Extract the [x, y] coordinate from the center of the cell holding the provided text.  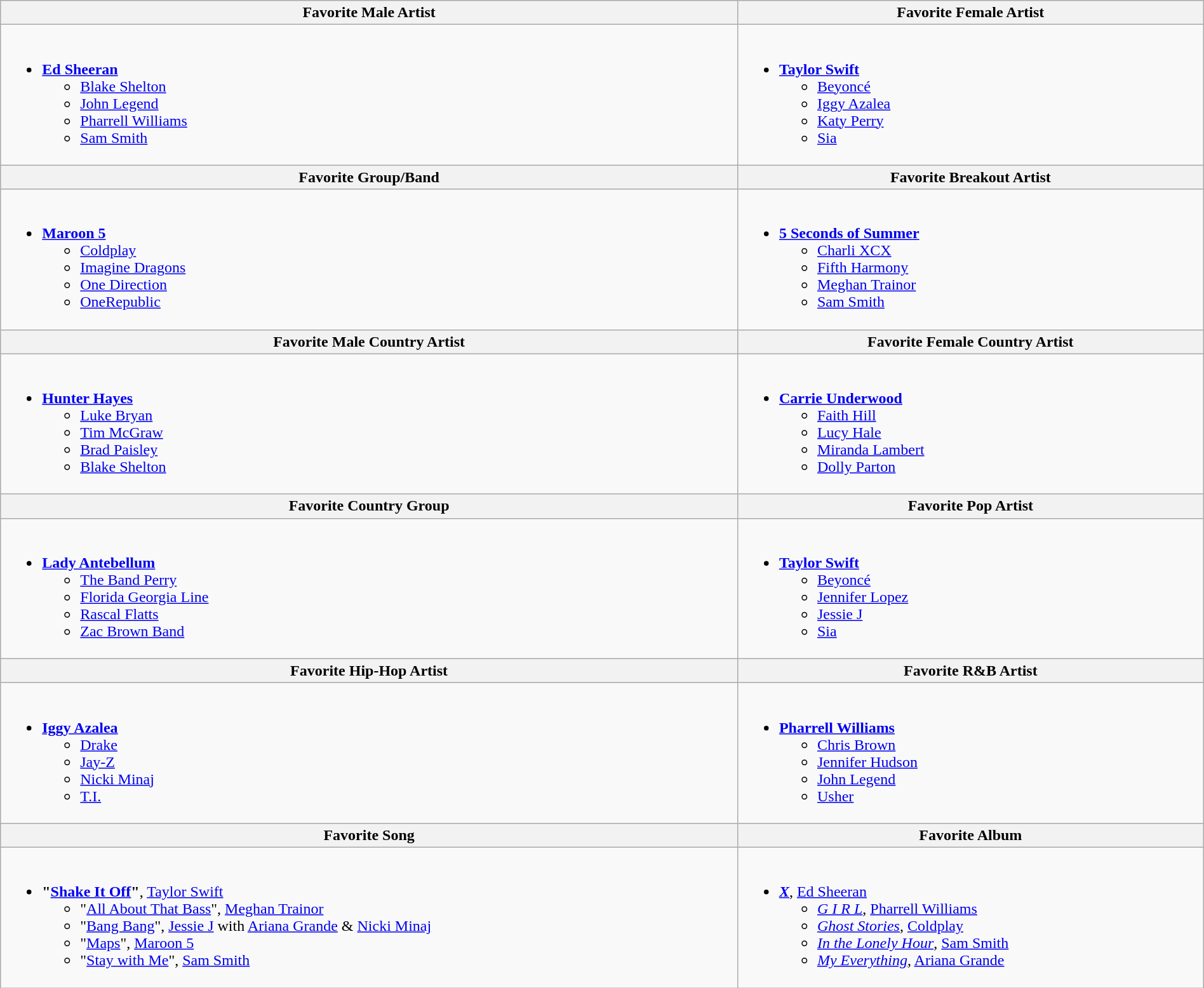
Taylor SwiftBeyoncéJennifer LopezJessie JSia [970, 588]
Favorite Album [970, 835]
Maroon 5ColdplayImagine DragonsOne DirectionOneRepublic [370, 259]
Taylor SwiftBeyoncéIggy AzaleaKaty PerrySia [970, 95]
Hunter HayesLuke BryanTim McGrawBrad PaisleyBlake Shelton [370, 424]
5 Seconds of SummerCharli XCXFifth HarmonyMeghan TrainorSam Smith [970, 259]
Favorite Hip-Hop Artist [370, 671]
Favorite Group/Band [370, 177]
Ed SheeranBlake SheltonJohn LegendPharrell WilliamsSam Smith [370, 95]
Lady AntebellumThe Band PerryFlorida Georgia LineRascal FlattsZac Brown Band [370, 588]
Favorite Breakout Artist [970, 177]
Favorite Song [370, 835]
Iggy AzaleaDrakeJay-ZNicki MinajT.I. [370, 753]
Favorite Male Artist [370, 13]
Favorite Country Group [370, 506]
Favorite R&B Artist [970, 671]
Favorite Female Country Artist [970, 342]
X, Ed SheeranG I R L, Pharrell WilliamsGhost Stories, ColdplayIn the Lonely Hour, Sam SmithMy Everything, Ariana Grande [970, 917]
Favorite Female Artist [970, 13]
Pharrell WilliamsChris BrownJennifer HudsonJohn LegendUsher [970, 753]
Carrie UnderwoodFaith HillLucy HaleMiranda LambertDolly Parton [970, 424]
Favorite Male Country Artist [370, 342]
Favorite Pop Artist [970, 506]
